Return [x, y] of the center of cell containing provided text 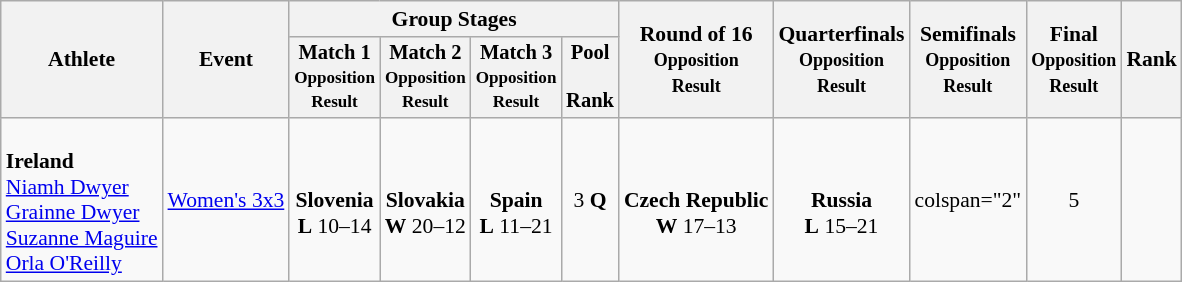
colspan="2" [968, 200]
Czech Republic W 17–13 [696, 200]
Spain L 11–21 [516, 200]
Slovakia W 20–12 [426, 200]
Athlete [82, 60]
Final OppositionResult [1074, 60]
Match 2 OppositionResult [426, 78]
Event [226, 60]
Match 3 OppositionResult [516, 78]
5 [1074, 200]
Semifinals OppositionResult [968, 60]
Women's 3x3 [226, 200]
3 Q [590, 200]
Pool Rank [590, 78]
Match 1 OppositionResult [334, 78]
Slovenia L 10–14 [334, 200]
Quarterfinals OppositionResult [841, 60]
Group Stages [454, 19]
Rank [1152, 60]
IrelandNiamh Dwyer Grainne Dwyer Suzanne Maguire Orla O'Reilly [82, 200]
Russia L 15–21 [841, 200]
Round of 16 OppositionResult [696, 60]
